Determine the (x, y) coordinate at the center of the cell enclosing the given text.  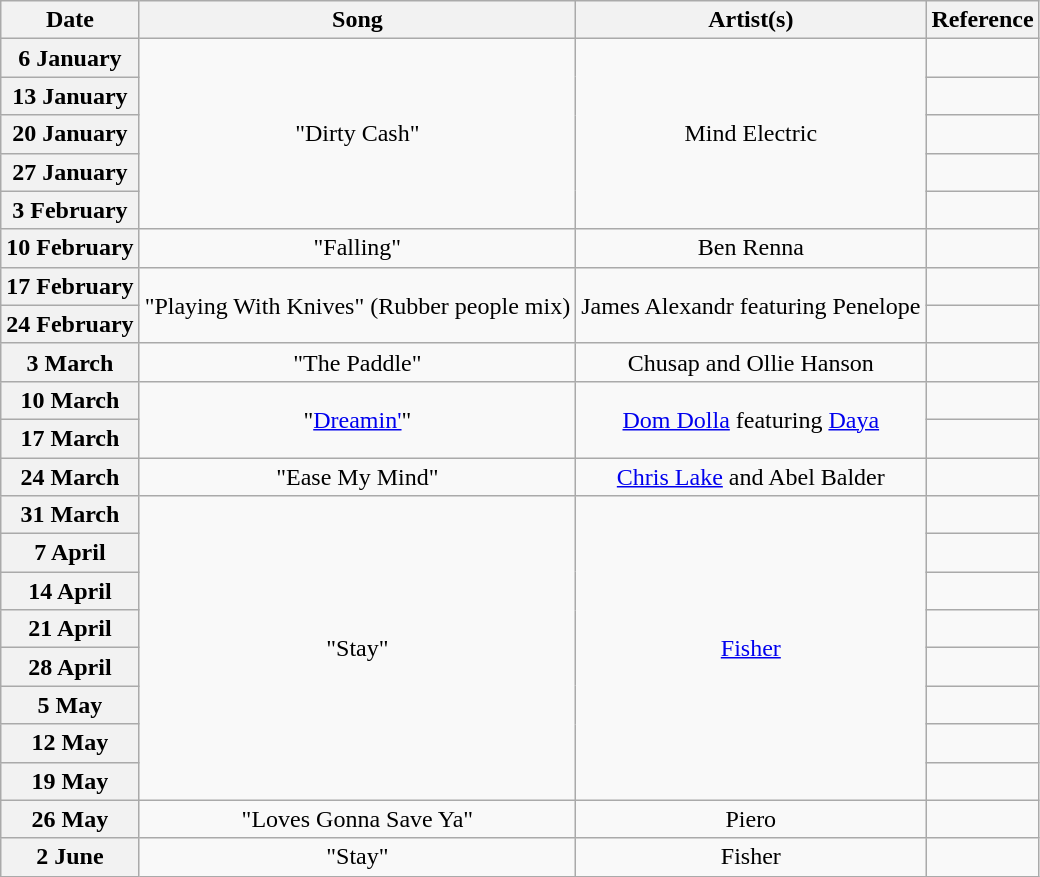
24 February (70, 324)
"Dirty Cash" (358, 134)
"Dreamin'" (358, 419)
Song (358, 20)
3 February (70, 210)
5 May (70, 705)
13 January (70, 96)
Ben Renna (751, 248)
26 May (70, 819)
27 January (70, 172)
3 March (70, 362)
28 April (70, 667)
"Falling" (358, 248)
"Playing With Knives" (Rubber people mix) (358, 305)
10 February (70, 248)
17 March (70, 438)
6 January (70, 58)
20 January (70, 134)
2 June (70, 857)
Chris Lake and Abel Balder (751, 477)
7 April (70, 553)
"Loves Gonna Save Ya" (358, 819)
Dom Dolla featuring Daya (751, 419)
19 May (70, 781)
24 March (70, 477)
10 March (70, 400)
James Alexandr featuring Penelope (751, 305)
12 May (70, 743)
"The Paddle" (358, 362)
Piero (751, 819)
14 April (70, 591)
Reference (982, 20)
"Ease My Mind" (358, 477)
Chusap and Ollie Hanson (751, 362)
Artist(s) (751, 20)
Date (70, 20)
Mind Electric (751, 134)
31 March (70, 515)
21 April (70, 629)
17 February (70, 286)
